Find where the given text appears and provide that cell's center as [x, y] coordinate. 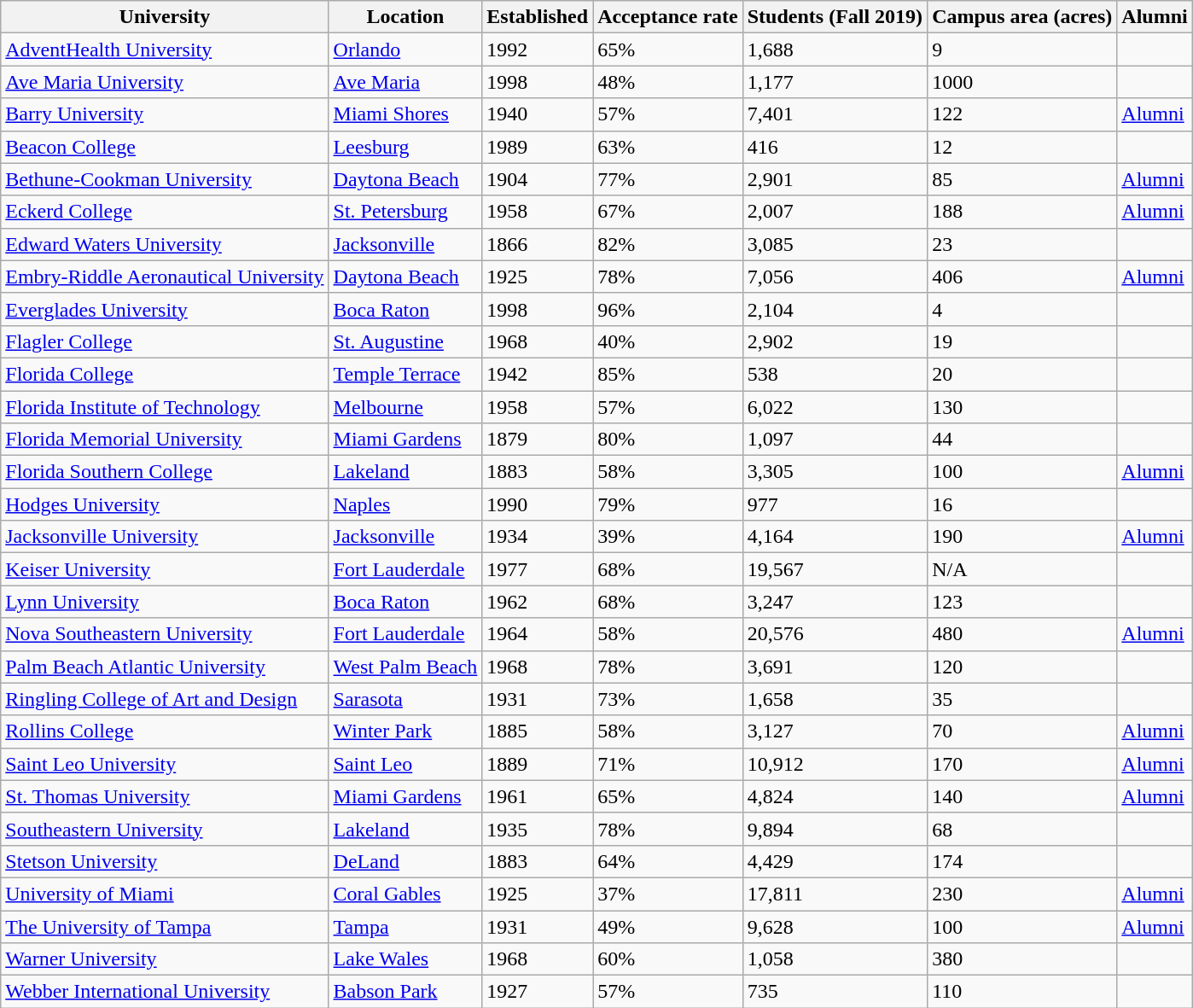
The University of Tampa [165, 926]
64% [668, 861]
Ringling College of Art and Design [165, 699]
79% [668, 504]
1904 [538, 179]
735 [835, 992]
Jacksonville University [165, 537]
Coral Gables [405, 894]
Embry-Riddle Aeronautical University [165, 277]
St. Thomas University [165, 796]
Campus area (acres) [1022, 17]
Naples [405, 504]
1,688 [835, 50]
35 [1022, 699]
2,902 [835, 341]
120 [1022, 667]
9 [1022, 50]
123 [1022, 602]
Location [405, 17]
Everglades University [165, 309]
7,056 [835, 277]
19,567 [835, 569]
3,305 [835, 472]
190 [1022, 537]
6,022 [835, 407]
2,901 [835, 179]
12 [1022, 147]
AdventHealth University [165, 50]
1992 [538, 50]
85 [1022, 179]
Nova Southeastern University [165, 634]
DeLand [405, 861]
406 [1022, 277]
1885 [538, 731]
3,247 [835, 602]
1,177 [835, 82]
538 [835, 374]
N/A [1022, 569]
4 [1022, 309]
1866 [538, 244]
188 [1022, 212]
1,097 [835, 440]
1879 [538, 440]
University of Miami [165, 894]
1,058 [835, 959]
60% [668, 959]
40% [668, 341]
Ave Maria [405, 82]
Students (Fall 2019) [835, 17]
1989 [538, 147]
Miami Shores [405, 114]
2,007 [835, 212]
1889 [538, 764]
4,164 [835, 537]
122 [1022, 114]
977 [835, 504]
416 [835, 147]
1990 [538, 504]
39% [668, 537]
Babson Park [405, 992]
170 [1022, 764]
1942 [538, 374]
9,628 [835, 926]
70 [1022, 731]
16 [1022, 504]
37% [668, 894]
19 [1022, 341]
3,691 [835, 667]
St. Petersburg [405, 212]
1962 [538, 602]
Florida Memorial University [165, 440]
West Palm Beach [405, 667]
140 [1022, 796]
380 [1022, 959]
Sarasota [405, 699]
82% [668, 244]
67% [668, 212]
48% [668, 82]
1934 [538, 537]
1927 [538, 992]
230 [1022, 894]
Flagler College [165, 341]
Tampa [405, 926]
Florida College [165, 374]
1000 [1022, 82]
Beacon College [165, 147]
Rollins College [165, 731]
44 [1022, 440]
Hodges University [165, 504]
73% [668, 699]
480 [1022, 634]
Lynn University [165, 602]
Palm Beach Atlantic University [165, 667]
1,658 [835, 699]
63% [668, 147]
49% [668, 926]
Florida Southern College [165, 472]
Florida Institute of Technology [165, 407]
4,429 [835, 861]
71% [668, 764]
Melbourne [405, 407]
1964 [538, 634]
1977 [538, 569]
University [165, 17]
Eckerd College [165, 212]
20,576 [835, 634]
Ave Maria University [165, 82]
1961 [538, 796]
Temple Terrace [405, 374]
9,894 [835, 829]
96% [668, 309]
110 [1022, 992]
Saint Leo University [165, 764]
4,824 [835, 796]
Leesburg [405, 147]
17,811 [835, 894]
Bethune-Cookman University [165, 179]
85% [668, 374]
3,085 [835, 244]
80% [668, 440]
Saint Leo [405, 764]
1935 [538, 829]
Warner University [165, 959]
Barry University [165, 114]
23 [1022, 244]
3,127 [835, 731]
Winter Park [405, 731]
130 [1022, 407]
Established [538, 17]
7,401 [835, 114]
St. Augustine [405, 341]
Lake Wales [405, 959]
Webber International University [165, 992]
Edward Waters University [165, 244]
1940 [538, 114]
Orlando [405, 50]
174 [1022, 861]
10,912 [835, 764]
20 [1022, 374]
2,104 [835, 309]
Keiser University [165, 569]
Acceptance rate [668, 17]
Stetson University [165, 861]
68 [1022, 829]
77% [668, 179]
Southeastern University [165, 829]
